Identify which cell holds the provided text, then report its (x, y) central coordinate. 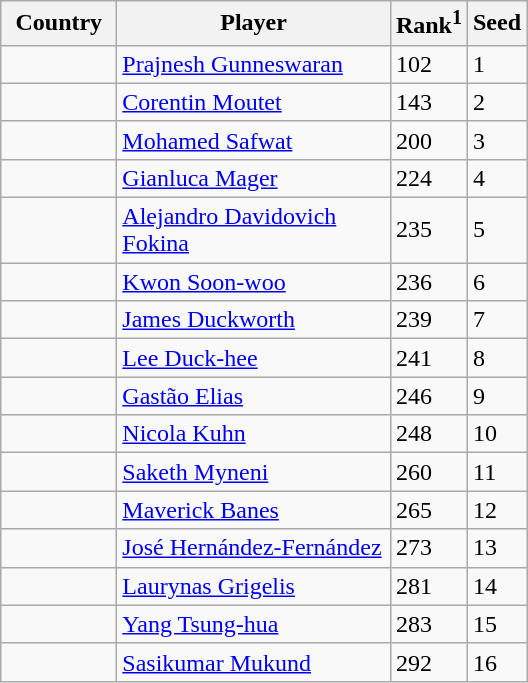
James Duckworth (254, 320)
Gianluca Mager (254, 178)
200 (428, 140)
241 (428, 358)
281 (428, 586)
Country (59, 24)
Saketh Myneni (254, 472)
Laurynas Grigelis (254, 586)
283 (428, 624)
15 (496, 624)
246 (428, 396)
6 (496, 282)
Mohamed Safwat (254, 140)
Sasikumar Mukund (254, 662)
Player (254, 24)
9 (496, 396)
236 (428, 282)
11 (496, 472)
Rank1 (428, 24)
248 (428, 434)
102 (428, 64)
3 (496, 140)
Maverick Banes (254, 510)
5 (496, 230)
José Hernández-Fernández (254, 548)
Alejandro Davidovich Fokina (254, 230)
273 (428, 548)
292 (428, 662)
7 (496, 320)
239 (428, 320)
265 (428, 510)
Yang Tsung-hua (254, 624)
4 (496, 178)
Seed (496, 24)
16 (496, 662)
224 (428, 178)
143 (428, 102)
2 (496, 102)
8 (496, 358)
10 (496, 434)
Kwon Soon-woo (254, 282)
13 (496, 548)
1 (496, 64)
Prajnesh Gunneswaran (254, 64)
260 (428, 472)
Corentin Moutet (254, 102)
14 (496, 586)
Gastão Elias (254, 396)
235 (428, 230)
Nicola Kuhn (254, 434)
12 (496, 510)
Lee Duck-hee (254, 358)
